Find where the given text appears and provide that cell's center as (x, y) coordinate. 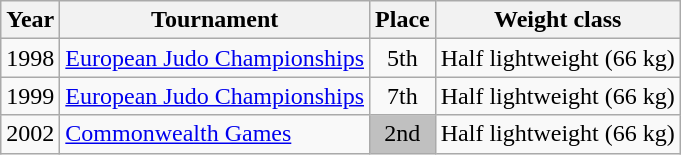
5th (403, 58)
1999 (30, 96)
7th (403, 96)
Commonwealth Games (215, 134)
Weight class (558, 20)
Year (30, 20)
Place (403, 20)
Tournament (215, 20)
2002 (30, 134)
1998 (30, 58)
2nd (403, 134)
